Find where the given text appears and provide that cell's center as [x, y] coordinate. 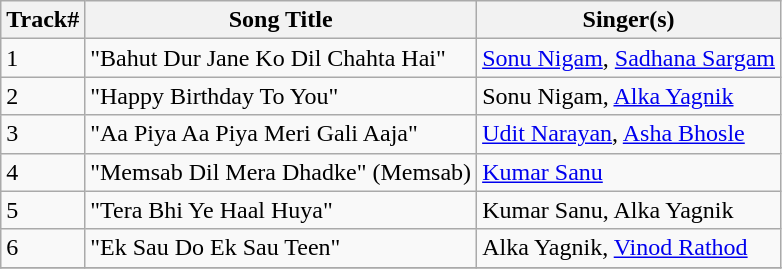
Track# [43, 20]
6 [43, 248]
"Memsab Dil Mera Dhadke" (Memsab) [281, 172]
Sonu Nigam, Sadhana Sargam [629, 58]
Sonu Nigam, Alka Yagnik [629, 96]
3 [43, 134]
Singer(s) [629, 20]
Kumar Sanu, Alka Yagnik [629, 210]
"Bahut Dur Jane Ko Dil Chahta Hai" [281, 58]
"Tera Bhi Ye Haal Huya" [281, 210]
Udit Narayan, Asha Bhosle [629, 134]
"Ek Sau Do Ek Sau Teen" [281, 248]
"Aa Piya Aa Piya Meri Gali Aaja" [281, 134]
"Happy Birthday To You" [281, 96]
Song Title [281, 20]
4 [43, 172]
Alka Yagnik, Vinod Rathod [629, 248]
2 [43, 96]
1 [43, 58]
5 [43, 210]
Kumar Sanu [629, 172]
